Output the (x, y) coordinate of the center of the cell containing the given text.  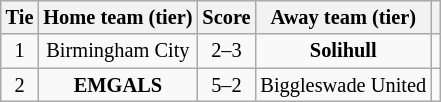
5–2 (226, 85)
Biggleswade United (343, 85)
Score (226, 17)
Birmingham City (118, 51)
Home team (tier) (118, 17)
2 (20, 85)
Tie (20, 17)
1 (20, 51)
EMGALS (118, 85)
Away team (tier) (343, 17)
2–3 (226, 51)
Solihull (343, 51)
